Scan for the cell matching the given text and deliver its [x, y] coordinate at center. 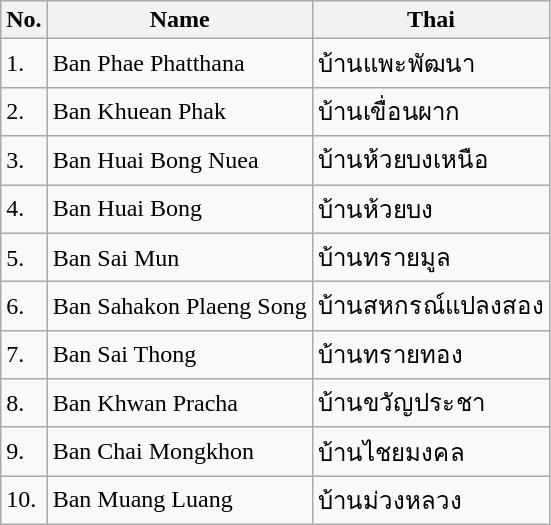
Ban Phae Phatthana [180, 64]
Ban Khwan Pracha [180, 404]
บ้านเขื่อนผาก [431, 112]
Ban Huai Bong [180, 208]
บ้านม่วงหลวง [431, 500]
บ้านสหกรณ์แปลงสอง [431, 306]
Ban Muang Luang [180, 500]
8. [24, 404]
No. [24, 20]
4. [24, 208]
6. [24, 306]
Ban Huai Bong Nuea [180, 160]
Ban Sai Thong [180, 354]
บ้านทรายมูล [431, 258]
10. [24, 500]
บ้านขวัญประชา [431, 404]
5. [24, 258]
1. [24, 64]
บ้านห้วยบงเหนือ [431, 160]
บ้านไชยมงคล [431, 452]
บ้านห้วยบง [431, 208]
Ban Chai Mongkhon [180, 452]
Ban Sai Mun [180, 258]
บ้านทรายทอง [431, 354]
Ban Sahakon Plaeng Song [180, 306]
9. [24, 452]
7. [24, 354]
3. [24, 160]
Thai [431, 20]
2. [24, 112]
Name [180, 20]
บ้านแพะพัฒนา [431, 64]
Ban Khuean Phak [180, 112]
